Provide the [X, Y] coordinate of the cell's center where the given text is located.  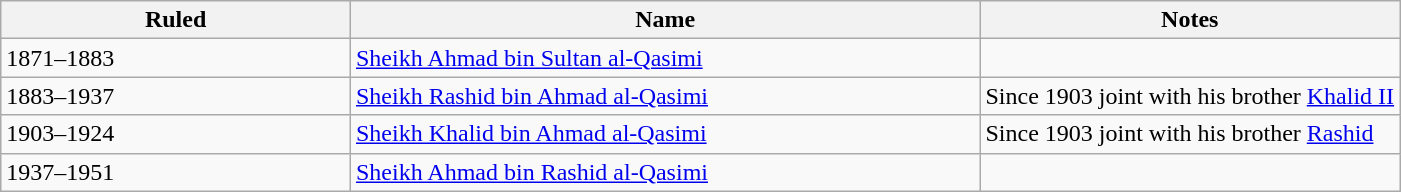
1937–1951 [176, 172]
Ruled [176, 20]
1883–1937 [176, 96]
Since 1903 joint with his brother Khalid II [1190, 96]
1903–1924 [176, 134]
Sheikh Ahmad bin Sultan al-Qasimi [664, 58]
1871–1883 [176, 58]
Sheikh Ahmad bin Rashid al-Qasimi [664, 172]
Notes [1190, 20]
Name [664, 20]
Sheikh Rashid bin Ahmad al-Qasimi [664, 96]
Sheikh Khalid bin Ahmad al-Qasimi [664, 134]
Since 1903 joint with his brother Rashid [1190, 134]
